Determine the [x, y] coordinate at the center of the cell enclosing the given text.  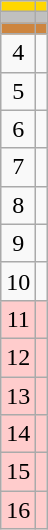
9 [18, 243]
16 [18, 510]
14 [18, 434]
4 [18, 53]
10 [18, 281]
11 [18, 319]
6 [18, 129]
15 [18, 472]
12 [18, 357]
13 [18, 395]
8 [18, 205]
7 [18, 167]
5 [18, 91]
